Output the (x, y) coordinate of the center of the cell containing the given text.  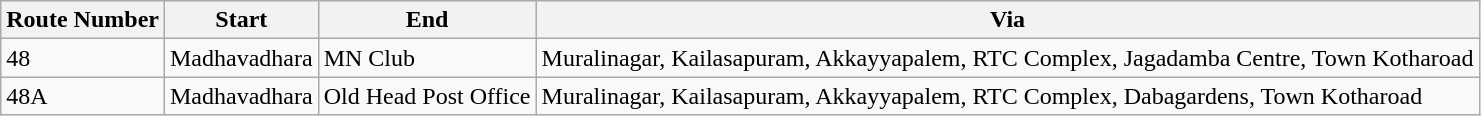
Muralinagar, Kailasapuram, Akkayyapalem, RTC Complex, Dabagardens, Town Kotharoad (1008, 96)
End (427, 20)
Old Head Post Office (427, 96)
Route Number (83, 20)
48 (83, 58)
48A (83, 96)
Start (241, 20)
MN Club (427, 58)
Muralinagar, Kailasapuram, Akkayyapalem, RTC Complex, Jagadamba Centre, Town Kotharoad (1008, 58)
Via (1008, 20)
